Find where the given text appears and provide that cell's center as [x, y] coordinate. 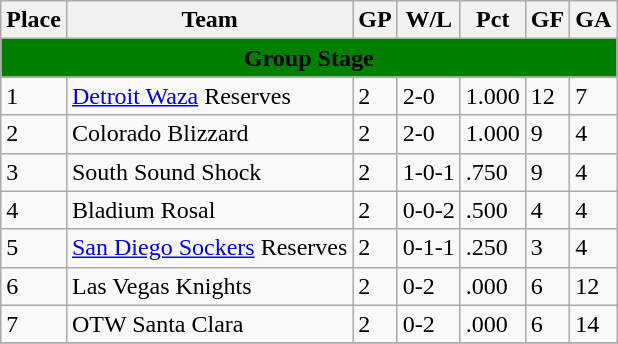
1-0-1 [428, 172]
1 [34, 96]
OTW Santa Clara [209, 324]
Las Vegas Knights [209, 286]
GA [594, 20]
0-1-1 [428, 248]
Detroit Waza Reserves [209, 96]
.750 [492, 172]
W/L [428, 20]
San Diego Sockers Reserves [209, 248]
5 [34, 248]
Place [34, 20]
.500 [492, 210]
Bladium Rosal [209, 210]
Group Stage [309, 58]
.250 [492, 248]
GP [375, 20]
Team [209, 20]
0-0-2 [428, 210]
14 [594, 324]
GF [547, 20]
Pct [492, 20]
South Sound Shock [209, 172]
Colorado Blizzard [209, 134]
